Search for the cell housing the specified text and yield its (x, y) center coordinate. 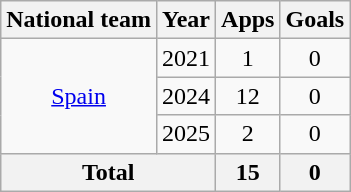
2025 (186, 134)
15 (248, 172)
Apps (248, 20)
Spain (79, 96)
Total (108, 172)
2024 (186, 96)
1 (248, 58)
Year (186, 20)
12 (248, 96)
2021 (186, 58)
2 (248, 134)
National team (79, 20)
Goals (315, 20)
